Determine the [X, Y] coordinate at the center of the cell enclosing the given text.  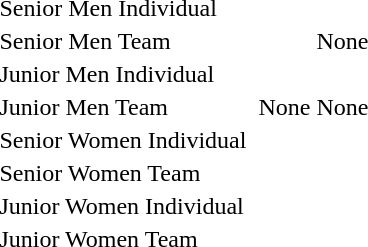
None [284, 107]
